Output the [X, Y] coordinate of the center of the cell containing the given text.  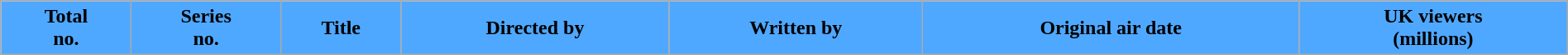
UK viewers(millions) [1434, 28]
Title [341, 28]
Seriesno. [206, 28]
Original air date [1111, 28]
Totalno. [66, 28]
Written by [796, 28]
Directed by [535, 28]
